Identify which cell holds the provided text, then report its [x, y] central coordinate. 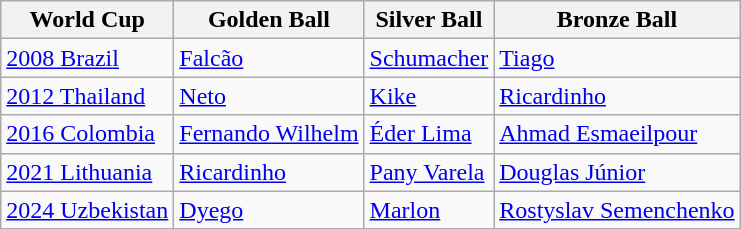
2021 Lithuania [88, 172]
Rostyslav Semenchenko [617, 210]
Éder Lima [429, 134]
Kike [429, 96]
Tiago [617, 58]
Bronze Ball [617, 20]
2008 Brazil [88, 58]
Golden Ball [269, 20]
Douglas Júnior [617, 172]
Schumacher [429, 58]
2012 Thailand [88, 96]
Ahmad Esmaeilpour [617, 134]
Marlon [429, 210]
2016 Colombia [88, 134]
Dyego [269, 210]
World Cup [88, 20]
Fernando Wilhelm [269, 134]
2024 Uzbekistan [88, 210]
Neto [269, 96]
Pany Varela [429, 172]
Falcão [269, 58]
Silver Ball [429, 20]
